Capture the cell that displays the provided text and extract its [x, y] central coordinate. 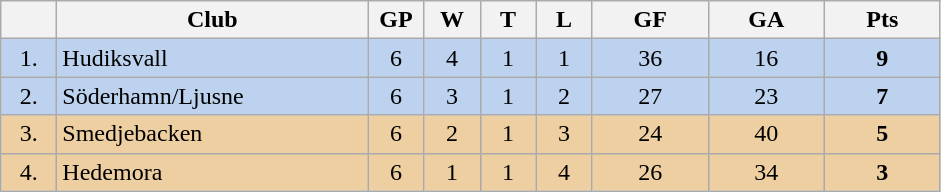
GF [650, 20]
T [508, 20]
Hedemora [212, 172]
26 [650, 172]
GP [396, 20]
Söderhamn/Ljusne [212, 96]
9 [882, 58]
L [564, 20]
Club [212, 20]
7 [882, 96]
40 [766, 134]
23 [766, 96]
1. [29, 58]
W [452, 20]
2. [29, 96]
16 [766, 58]
27 [650, 96]
34 [766, 172]
24 [650, 134]
5 [882, 134]
Hudiksvall [212, 58]
4. [29, 172]
36 [650, 58]
Smedjebacken [212, 134]
GA [766, 20]
Pts [882, 20]
3. [29, 134]
